Return the [X, Y] coordinate for the center point of the cell that contains the specified text.  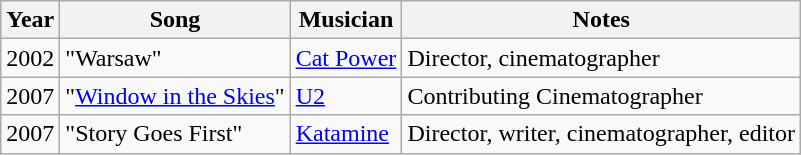
Musician [346, 20]
"Warsaw" [175, 58]
U2 [346, 96]
Song [175, 20]
2002 [30, 58]
Director, writer, cinematographer, editor [602, 134]
Cat Power [346, 58]
Director, cinematographer [602, 58]
"Story Goes First" [175, 134]
Contributing Cinematographer [602, 96]
Year [30, 20]
Katamine [346, 134]
Notes [602, 20]
"Window in the Skies" [175, 96]
